Scan for the cell matching the given text and deliver its (x, y) coordinate at center. 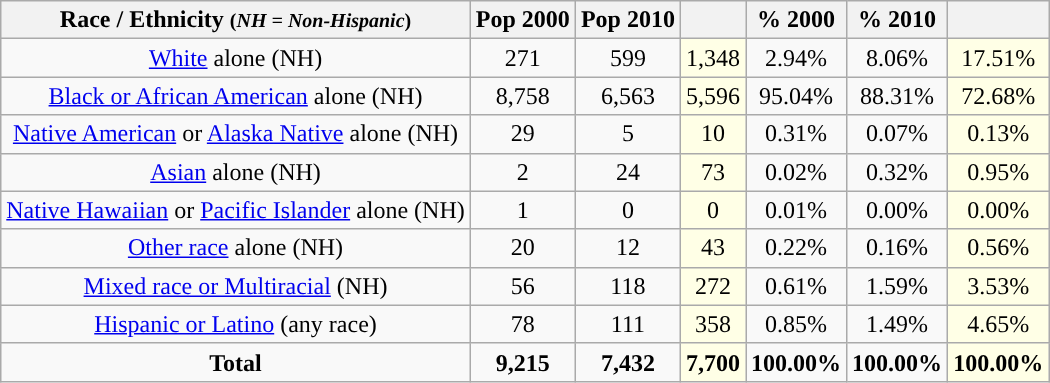
271 (522, 58)
Black or African American alone (NH) (236, 96)
5,596 (712, 96)
12 (628, 248)
29 (522, 134)
0.22% (796, 248)
Pop 2010 (628, 20)
7,432 (628, 362)
7,700 (712, 362)
118 (628, 286)
111 (628, 324)
3.53% (998, 286)
Hispanic or Latino (any race) (236, 324)
17.51% (998, 58)
1 (522, 210)
9,215 (522, 362)
2.94% (796, 58)
0.85% (796, 324)
% 2000 (796, 20)
6,563 (628, 96)
8,758 (522, 96)
78 (522, 324)
5 (628, 134)
Other race alone (NH) (236, 248)
0.16% (898, 248)
White alone (NH) (236, 58)
Native Hawaiian or Pacific Islander alone (NH) (236, 210)
1.59% (898, 286)
0.07% (898, 134)
% 2010 (898, 20)
0.13% (998, 134)
8.06% (898, 58)
Mixed race or Multiracial (NH) (236, 286)
95.04% (796, 96)
88.31% (898, 96)
0.61% (796, 286)
10 (712, 134)
0.02% (796, 172)
1.49% (898, 324)
Pop 2000 (522, 20)
Race / Ethnicity (NH = Non-Hispanic) (236, 20)
1,348 (712, 58)
72.68% (998, 96)
272 (712, 286)
0.95% (998, 172)
43 (712, 248)
358 (712, 324)
73 (712, 172)
Native American or Alaska Native alone (NH) (236, 134)
0.32% (898, 172)
0.56% (998, 248)
Total (236, 362)
4.65% (998, 324)
0.31% (796, 134)
2 (522, 172)
Asian alone (NH) (236, 172)
56 (522, 286)
20 (522, 248)
0.01% (796, 210)
24 (628, 172)
599 (628, 58)
